Identify which cell holds the provided text, then report its (x, y) central coordinate. 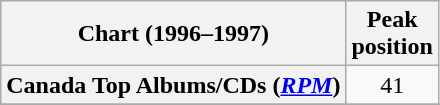
Chart (1996–1997) (174, 34)
Peakposition (392, 34)
Canada Top Albums/CDs (RPM) (174, 85)
41 (392, 85)
